Output the [x, y] coordinate of the center of the cell containing the given text.  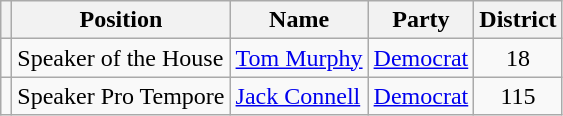
Name [299, 20]
Speaker of the House [121, 58]
Jack Connell [299, 96]
District [518, 20]
Position [121, 20]
115 [518, 96]
Tom Murphy [299, 58]
Speaker Pro Tempore [121, 96]
18 [518, 58]
Party [421, 20]
